Return the [x, y] coordinate for the center point of the cell that contains the specified text.  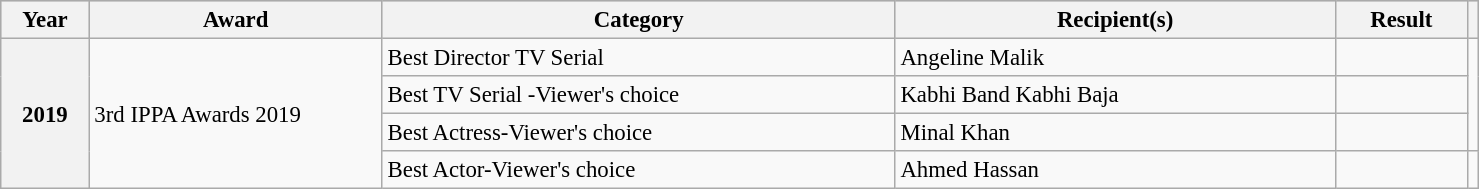
Angeline Malik [1115, 58]
3rd IPPA Awards 2019 [236, 114]
Ahmed Hassan [1115, 170]
Minal Khan [1115, 133]
2019 [45, 114]
Kabhi Band Kabhi Baja [1115, 95]
Award [236, 20]
Best Director TV Serial [638, 58]
Best Actor-Viewer's choice [638, 170]
Year [45, 20]
Result [1401, 20]
Recipient(s) [1115, 20]
Category [638, 20]
Best Actress-Viewer's choice [638, 133]
Best TV Serial -Viewer's choice [638, 95]
